Output the (X, Y) coordinate of the center of the cell containing the given text.  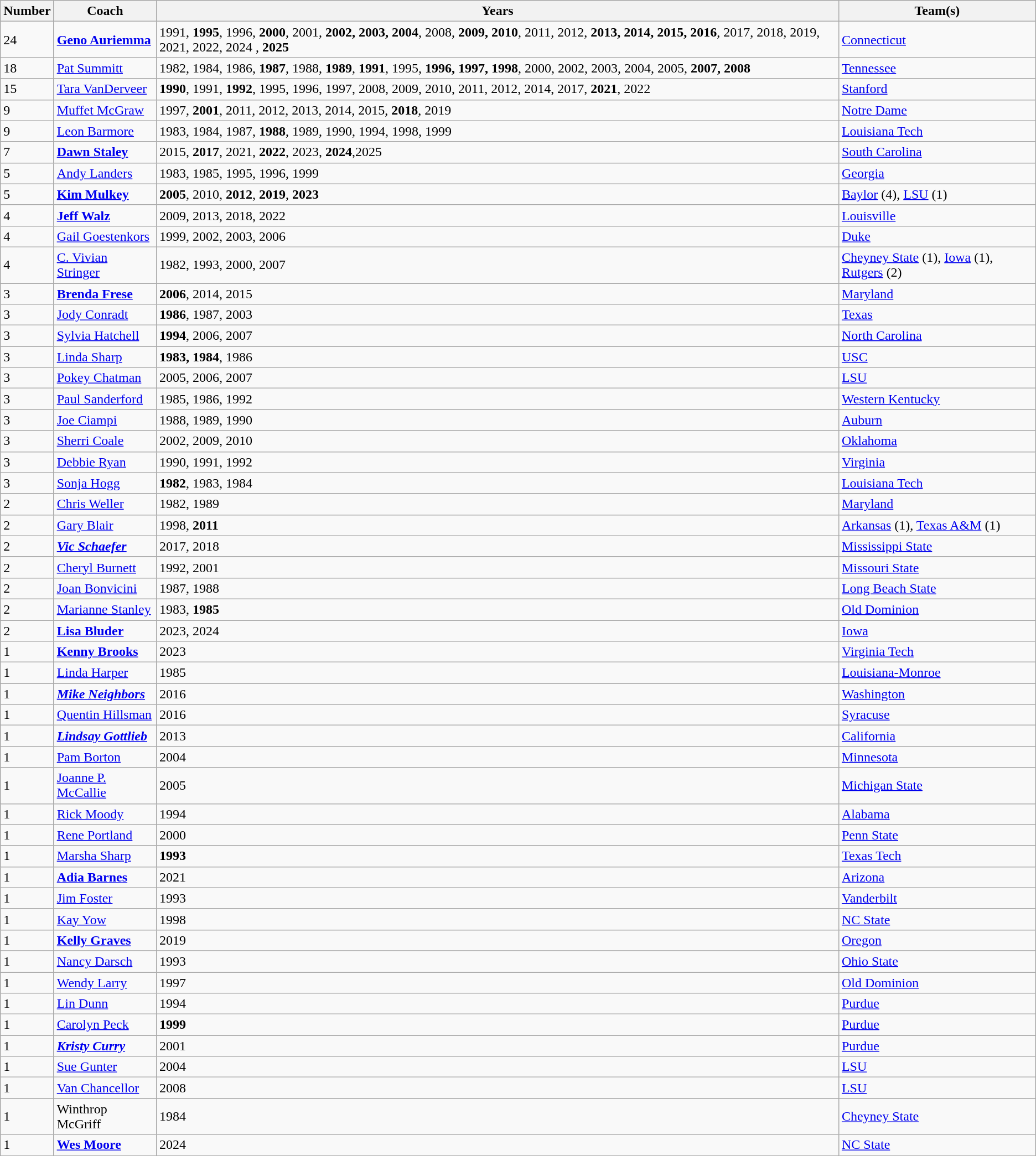
2002, 2009, 2010 (498, 441)
2017, 2018 (498, 546)
Alabama (937, 814)
Sonja Hogg (105, 483)
Linda Sharp (105, 357)
1985, 1986, 1992 (498, 399)
2005 (498, 786)
Carolyn Peck (105, 1025)
Dawn Staley (105, 152)
1991, 1995, 1996, 2000, 2001, 2002, 2003, 2004, 2008, 2009, 2010, 2011, 2012, 2013, 2014, 2015, 2016, 2017, 2018, 2019, 2021, 2022, 2024 , 2025 (498, 40)
2006, 2014, 2015 (498, 294)
Oklahoma (937, 441)
Rick Moody (105, 814)
2021 (498, 877)
Number (27, 11)
Georgia (937, 173)
Louisville (937, 215)
1992, 2001 (498, 567)
24 (27, 40)
Tennessee (937, 68)
Gary Blair (105, 525)
Wes Moore (105, 1145)
Kay Yow (105, 919)
Ohio State (937, 961)
Virginia Tech (937, 652)
Rene Portland (105, 835)
Auburn (937, 420)
1983, 1985 (498, 609)
2013 (498, 736)
1990, 1991, 1992 (498, 462)
Notre Dame (937, 110)
1983, 1984, 1987, 1988, 1989, 1990, 1994, 1998, 1999 (498, 131)
Tara VanDerveer (105, 89)
Linda Harper (105, 673)
1998, 2011 (498, 525)
Stanford (937, 89)
Washington (937, 694)
Chris Weller (105, 504)
Western Kentucky (937, 399)
2024 (498, 1145)
18 (27, 68)
Joan Bonvicini (105, 588)
Lisa Bluder (105, 630)
2001 (498, 1046)
Arizona (937, 877)
North Carolina (937, 336)
Quentin Hillsman (105, 715)
Louisiana-Monroe (937, 673)
Minnesota (937, 757)
Cheryl Burnett (105, 567)
1983, 1984, 1986 (498, 357)
Paul Sanderford (105, 399)
Arkansas (1), Texas A&M (1) (937, 525)
2005, 2010, 2012, 2019, 2023 (498, 194)
Sue Gunter (105, 1067)
2023, 2024 (498, 630)
Pat Summitt (105, 68)
1984 (498, 1117)
1982, 1984, 1986, 1987, 1988, 1989, 1991, 1995, 1996, 1997, 1998, 2000, 2002, 2003, 2004, 2005, 2007, 2008 (498, 68)
1987, 1988 (498, 588)
Joe Ciampi (105, 420)
Pam Borton (105, 757)
Winthrop McGriff (105, 1117)
1998 (498, 919)
Jeff Walz (105, 215)
USC (937, 357)
Lindsay Gottlieb (105, 736)
Cheyney State (1), Iowa (1), Rutgers (2) (937, 265)
Gail Goestenkors (105, 236)
Duke (937, 236)
Kristy Curry (105, 1046)
Joanne P. McCallie (105, 786)
Team(s) (937, 11)
1994, 2006, 2007 (498, 336)
Years (498, 11)
Coach (105, 11)
2019 (498, 940)
Marsha Sharp (105, 856)
1982, 1989 (498, 504)
Leon Barmore (105, 131)
Geno Auriemma (105, 40)
Penn State (937, 835)
Vic Schaefer (105, 546)
1982, 1993, 2000, 2007 (498, 265)
Lin Dunn (105, 1004)
Sherri Coale (105, 441)
Andy Landers (105, 173)
Muffet McGraw (105, 110)
2009, 2013, 2018, 2022 (498, 215)
1997, 2001, 2011, 2012, 2013, 2014, 2015, 2018, 2019 (498, 110)
Vanderbilt (937, 898)
Debbie Ryan (105, 462)
Oregon (937, 940)
Mississippi State (937, 546)
1985 (498, 673)
Iowa (937, 630)
Marianne Stanley (105, 609)
Brenda Frese (105, 294)
Texas Tech (937, 856)
Pokey Chatman (105, 378)
Wendy Larry (105, 982)
1997 (498, 982)
Mike Neighbors (105, 694)
Kenny Brooks (105, 652)
Kim Mulkey (105, 194)
2000 (498, 835)
1983, 1985, 1995, 1996, 1999 (498, 173)
Kelly Graves (105, 940)
C. Vivian Stringer (105, 265)
2015, 2017, 2021, 2022, 2023, 2024,2025 (498, 152)
Long Beach State (937, 588)
2008 (498, 1088)
1982, 1983, 1984 (498, 483)
Nancy Darsch (105, 961)
1988, 1989, 1990 (498, 420)
Missouri State (937, 567)
Sylvia Hatchell (105, 336)
Michigan State (937, 786)
South Carolina (937, 152)
1986, 1987, 2003 (498, 315)
Jim Foster (105, 898)
1999, 2002, 2003, 2006 (498, 236)
2005, 2006, 2007 (498, 378)
Connecticut (937, 40)
Adia Barnes (105, 877)
Syracuse (937, 715)
1990, 1991, 1992, 1995, 1996, 1997, 2008, 2009, 2010, 2011, 2012, 2014, 2017, 2021, 2022 (498, 89)
Van Chancellor (105, 1088)
2023 (498, 652)
Jody Conradt (105, 315)
California (937, 736)
1999 (498, 1025)
7 (27, 152)
Baylor (4), LSU (1) (937, 194)
Virginia (937, 462)
Cheyney State (937, 1117)
Texas (937, 315)
15 (27, 89)
